Locate the cell with the specified text and output its [X, Y] center coordinate. 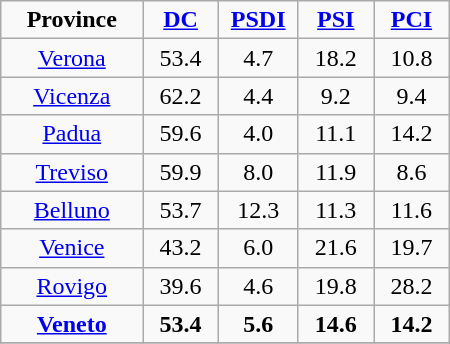
43.2 [181, 248]
21.6 [336, 248]
11.6 [412, 210]
Rovigo [72, 286]
8.0 [258, 172]
11.9 [336, 172]
19.7 [412, 248]
39.6 [181, 286]
Treviso [72, 172]
62.2 [181, 96]
DC [181, 20]
PSDI [258, 20]
Vicenza [72, 96]
19.8 [336, 286]
59.6 [181, 134]
PCI [412, 20]
Venice [72, 248]
59.9 [181, 172]
53.7 [181, 210]
4.0 [258, 134]
Padua [72, 134]
10.8 [412, 58]
4.6 [258, 286]
6.0 [258, 248]
Verona [72, 58]
11.1 [336, 134]
5.6 [258, 324]
9.2 [336, 96]
PSI [336, 20]
9.4 [412, 96]
12.3 [258, 210]
4.4 [258, 96]
18.2 [336, 58]
4.7 [258, 58]
Belluno [72, 210]
Veneto [72, 324]
8.6 [412, 172]
28.2 [412, 286]
Province [72, 20]
11.3 [336, 210]
14.6 [336, 324]
